Return the [X, Y] coordinate for the center point of the cell that contains the specified text.  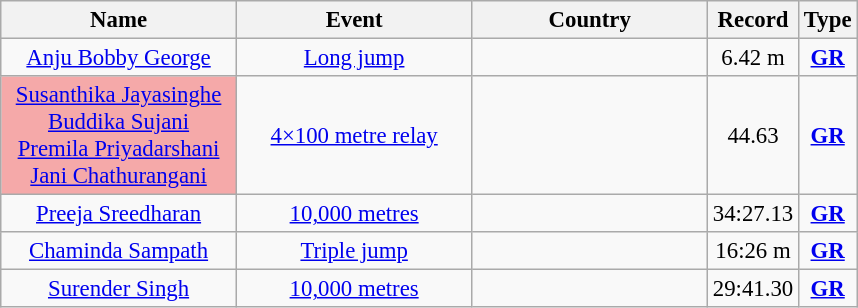
44.63 [754, 136]
Surender Singh [119, 289]
Name [119, 20]
Country [590, 20]
Preeja Sreedharan [119, 214]
4×100 metre relay [354, 136]
34:27.13 [754, 214]
29:41.30 [754, 289]
Event [354, 20]
Record [754, 20]
Susanthika JayasingheBuddika SujaniPremila PriyadarshaniJani Chathurangani [119, 136]
Anju Bobby George [119, 58]
Chaminda Sampath [119, 251]
Triple jump [354, 251]
Type [828, 20]
16:26 m [754, 251]
Long jump [354, 58]
6.42 m [754, 58]
